Return [x, y] of the center of cell containing provided text 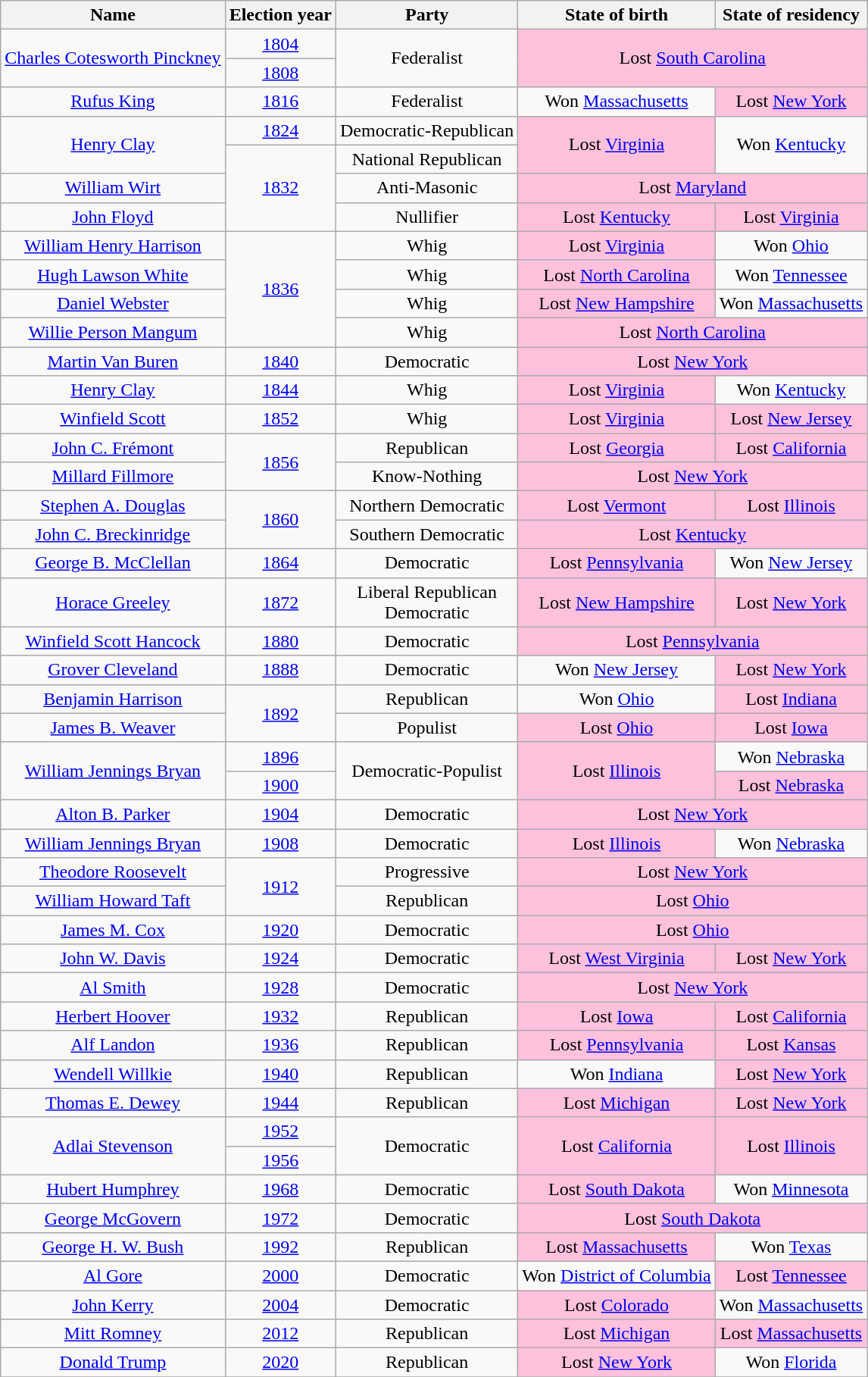
State of residency [791, 15]
Charles Cotesworth Pinckney [113, 58]
Alton B. Parker [113, 814]
Stephen A. Douglas [113, 505]
1832 [280, 188]
1912 [280, 887]
National Republican [426, 159]
Southern Democratic [426, 534]
Know-Nothing [426, 477]
Democratic-Populist [426, 771]
Lost Tennessee [791, 1275]
Herbert Hoover [113, 1016]
Won Tennessee [791, 274]
1836 [280, 289]
1840 [280, 361]
Won Florida [791, 1363]
1808 [280, 73]
Horace Greeley [113, 602]
2000 [280, 1275]
George B. McClellan [113, 563]
Lost Nebraska [791, 785]
Party [426, 15]
William Henry Harrison [113, 246]
Lost Maryland [692, 188]
Lost West Virginia [617, 959]
William Howard Taft [113, 901]
Populist [426, 728]
Lost Vermont [617, 505]
1896 [280, 756]
1860 [280, 520]
1924 [280, 959]
Won Texas [791, 1247]
John W. Davis [113, 959]
Nullifier [426, 217]
Lost New Jersey [791, 419]
John C. Frémont [113, 448]
Hubert Humphrey [113, 1189]
1972 [280, 1218]
Benjamin Harrison [113, 699]
Donald Trump [113, 1363]
Progressive [426, 872]
John Floyd [113, 217]
Lost Indiana [791, 699]
James M. Cox [113, 930]
Anti-Masonic [426, 188]
Adlai Stevenson [113, 1146]
James B. Weaver [113, 728]
Grover Cleveland [113, 670]
Lost South Carolina [692, 58]
1920 [280, 930]
Millard Fillmore [113, 477]
Theodore Roosevelt [113, 872]
State of birth [617, 15]
1928 [280, 987]
1864 [280, 563]
John C. Breckinridge [113, 534]
John Kerry [113, 1304]
Al Smith [113, 987]
Winfield Scott [113, 419]
1880 [280, 641]
1844 [280, 390]
1900 [280, 785]
Liberal RepublicanDemocratic [426, 602]
Won Minnesota [791, 1189]
Alf Landon [113, 1045]
1908 [280, 843]
1952 [280, 1131]
1932 [280, 1016]
Lost Georgia [617, 448]
1804 [280, 44]
Name [113, 15]
1872 [280, 602]
Lost Colorado [617, 1304]
Election year [280, 15]
1816 [280, 102]
Daniel Webster [113, 303]
Lost Kansas [791, 1045]
Rufus King [113, 102]
1944 [280, 1103]
William Wirt [113, 188]
Won Indiana [617, 1074]
Martin Van Buren [113, 361]
Willie Person Mangum [113, 332]
Hugh Lawson White [113, 274]
Won District of Columbia [617, 1275]
1956 [280, 1160]
1904 [280, 814]
Mitt Romney [113, 1334]
1852 [280, 419]
George McGovern [113, 1218]
1856 [280, 462]
2020 [280, 1363]
1992 [280, 1247]
2004 [280, 1304]
Democratic-Republican [426, 130]
1824 [280, 130]
1940 [280, 1074]
2012 [280, 1334]
Al Gore [113, 1275]
Thomas E. Dewey [113, 1103]
Winfield Scott Hancock [113, 641]
1892 [280, 713]
Wendell Willkie [113, 1074]
1968 [280, 1189]
1936 [280, 1045]
1888 [280, 670]
Northern Democratic [426, 505]
George H. W. Bush [113, 1247]
